Search for the cell housing the specified text and yield its [X, Y] center coordinate. 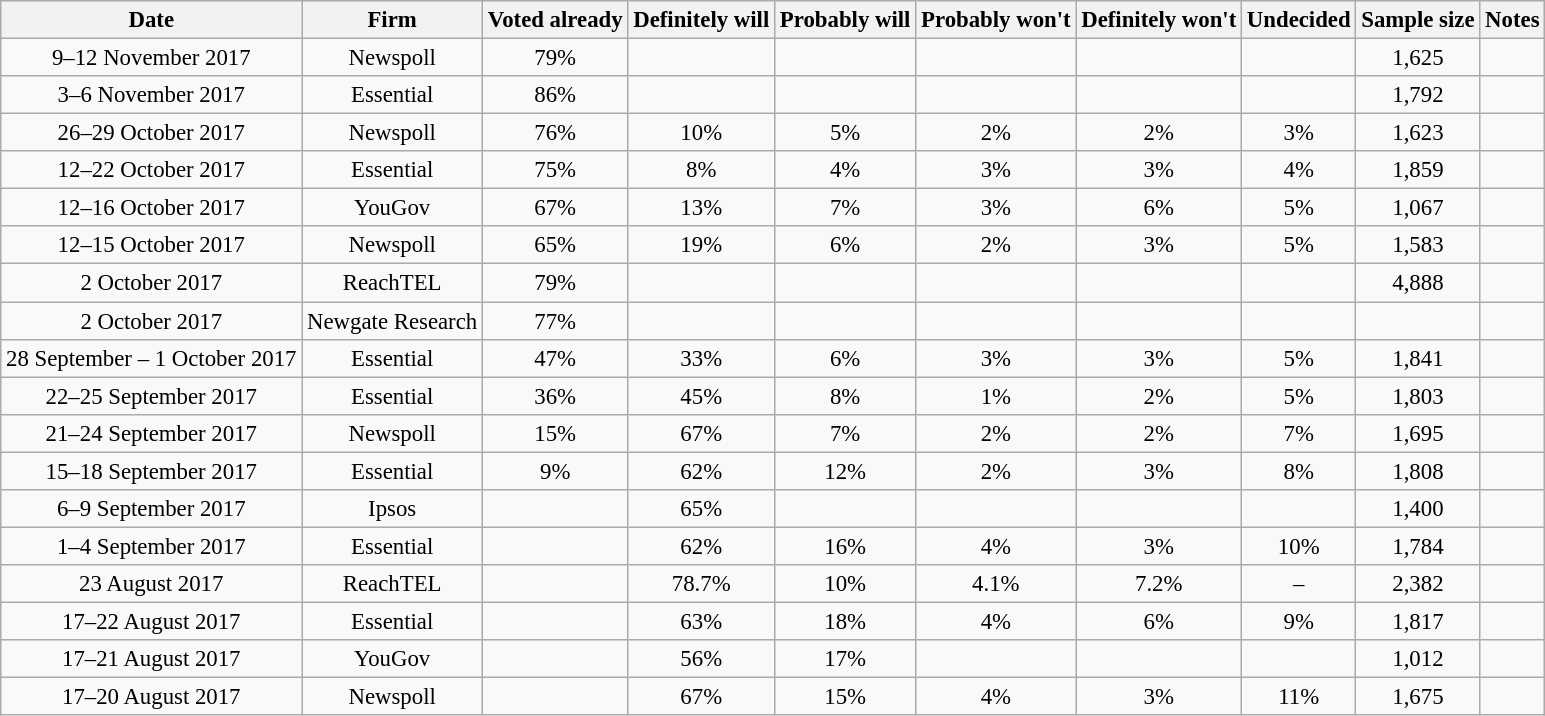
Definitely will [702, 20]
16% [846, 546]
Probably will [846, 20]
1,695 [1418, 433]
17–20 August 2017 [152, 697]
Firm [392, 20]
18% [846, 621]
75% [556, 170]
1,400 [1418, 509]
1,841 [1418, 358]
Probably won't [996, 20]
78.7% [702, 584]
17% [846, 659]
13% [702, 208]
86% [556, 95]
Ipsos [392, 509]
1,675 [1418, 697]
Newgate Research [392, 321]
15–18 September 2017 [152, 471]
12–15 October 2017 [152, 245]
1,784 [1418, 546]
1,859 [1418, 170]
17–21 August 2017 [152, 659]
33% [702, 358]
12% [846, 471]
1,817 [1418, 621]
1–4 September 2017 [152, 546]
1,792 [1418, 95]
1,803 [1418, 396]
4,888 [1418, 283]
22–25 September 2017 [152, 396]
Undecided [1299, 20]
45% [702, 396]
7.2% [1159, 584]
1,625 [1418, 58]
9–12 November 2017 [152, 58]
1% [996, 396]
23 August 2017 [152, 584]
26–29 October 2017 [152, 133]
Sample size [1418, 20]
63% [702, 621]
21–24 September 2017 [152, 433]
1,623 [1418, 133]
6–9 September 2017 [152, 509]
Date [152, 20]
Definitely won't [1159, 20]
76% [556, 133]
– [1299, 584]
19% [702, 245]
17–22 August 2017 [152, 621]
47% [556, 358]
4.1% [996, 584]
12–22 October 2017 [152, 170]
11% [1299, 697]
12–16 October 2017 [152, 208]
1,808 [1418, 471]
28 September – 1 October 2017 [152, 358]
56% [702, 659]
1,067 [1418, 208]
1,583 [1418, 245]
Notes [1512, 20]
36% [556, 396]
77% [556, 321]
Voted already [556, 20]
3–6 November 2017 [152, 95]
1,012 [1418, 659]
2,382 [1418, 584]
